Extract the (x, y) coordinate from the center of the cell holding the provided text.  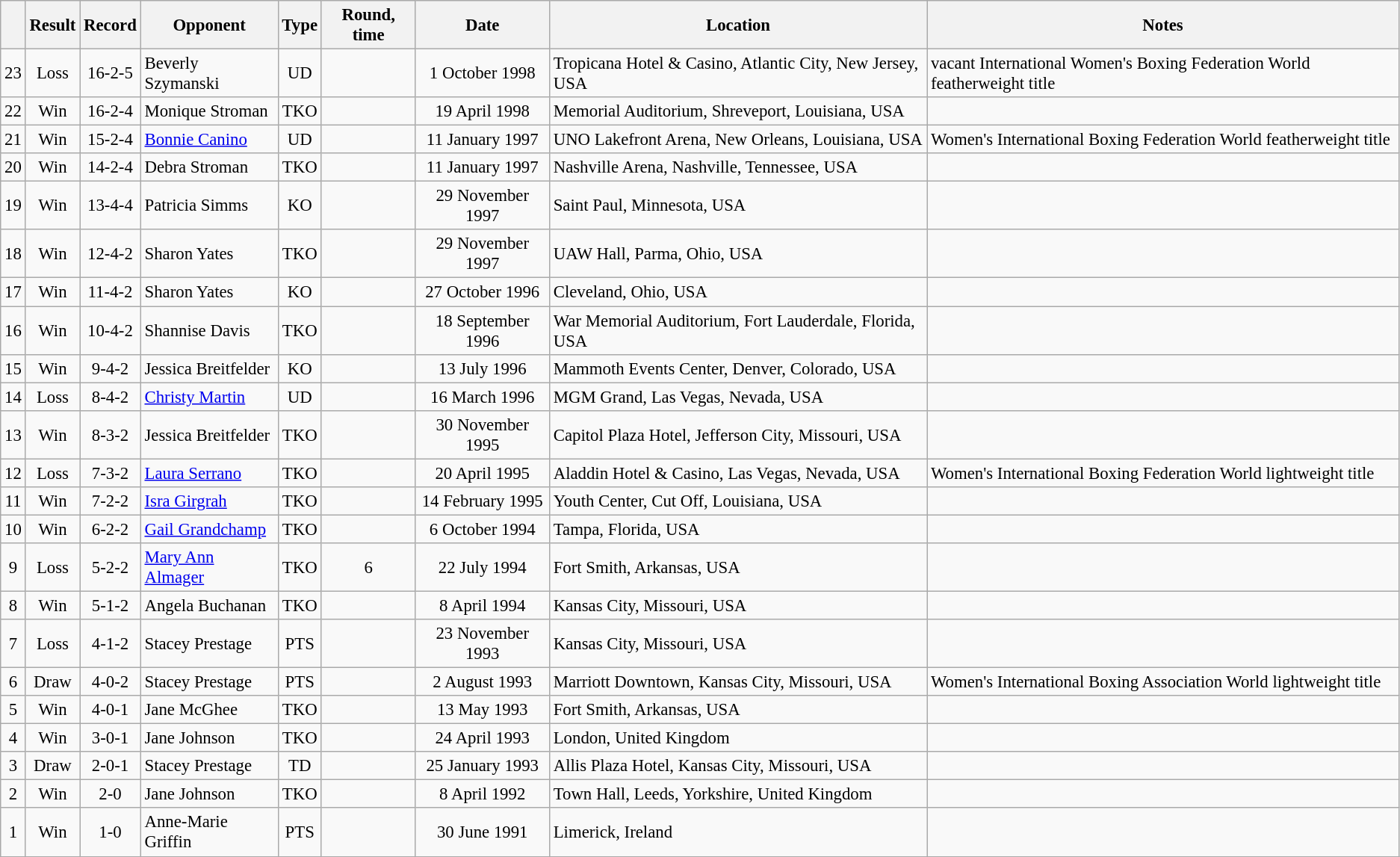
2 (13, 794)
Isra Girgrah (209, 501)
16 (13, 330)
20 April 1995 (483, 473)
8 (13, 605)
Bonnie Canino (209, 140)
14 February 1995 (483, 501)
Tropicana Hotel & Casino, Atlantic City, New Jersey, USA (738, 73)
Nashville Arena, Nashville, Tennessee, USA (738, 167)
18 September 1996 (483, 330)
16-2-4 (111, 111)
Women's International Boxing Federation World lightweight title (1163, 473)
13 (13, 435)
19 April 1998 (483, 111)
Anne-Marie Griffin (209, 832)
2-0 (111, 794)
22 (13, 111)
Town Hall, Leeds, Yorkshire, United Kingdom (738, 794)
Result (52, 25)
21 (13, 140)
Location (738, 25)
Christy Martin (209, 397)
30 November 1995 (483, 435)
Patricia Simms (209, 206)
22 July 1994 (483, 568)
8 April 1992 (483, 794)
4-0-2 (111, 682)
8 April 1994 (483, 605)
16 March 1996 (483, 397)
4-1-2 (111, 644)
2 August 1993 (483, 682)
Allis Plaza Hotel, Kansas City, Missouri, USA (738, 766)
Limerick, Ireland (738, 832)
vacant International Women's Boxing Federation World featherweight title (1163, 73)
6 October 1994 (483, 529)
30 June 1991 (483, 832)
Notes (1163, 25)
23 (13, 73)
11-4-2 (111, 292)
Marriott Downtown, Kansas City, Missouri, USA (738, 682)
London, United Kingdom (738, 738)
19 (13, 206)
1 (13, 832)
25 January 1993 (483, 766)
Angela Buchanan (209, 605)
Monique Stroman (209, 111)
5-2-2 (111, 568)
Youth Center, Cut Off, Louisiana, USA (738, 501)
24 April 1993 (483, 738)
20 (13, 167)
Opponent (209, 25)
TD (300, 766)
10 (13, 529)
13 May 1993 (483, 710)
Debra Stroman (209, 167)
11 (13, 501)
14-2-4 (111, 167)
War Memorial Auditorium, Fort Lauderdale, Florida, USA (738, 330)
10-4-2 (111, 330)
Women's International Boxing Association World lightweight title (1163, 682)
5-1-2 (111, 605)
Women's International Boxing Federation World featherweight title (1163, 140)
4-0-1 (111, 710)
2-0-1 (111, 766)
Saint Paul, Minnesota, USA (738, 206)
7-3-2 (111, 473)
17 (13, 292)
3-0-1 (111, 738)
13-4-4 (111, 206)
4 (13, 738)
7-2-2 (111, 501)
14 (13, 397)
6-2-2 (111, 529)
12 (13, 473)
UAW Hall, Parma, Ohio, USA (738, 254)
Capitol Plaza Hotel, Jefferson City, Missouri, USA (738, 435)
Shannise Davis (209, 330)
8-3-2 (111, 435)
15-2-4 (111, 140)
9-4-2 (111, 368)
MGM Grand, Las Vegas, Nevada, USA (738, 397)
27 October 1996 (483, 292)
5 (13, 710)
18 (13, 254)
16-2-5 (111, 73)
23 November 1993 (483, 644)
3 (13, 766)
Date (483, 25)
Aladdin Hotel & Casino, Las Vegas, Nevada, USA (738, 473)
Beverly Szymanski (209, 73)
7 (13, 644)
Tampa, Florida, USA (738, 529)
12-4-2 (111, 254)
Gail Grandchamp (209, 529)
1-0 (111, 832)
Mammoth Events Center, Denver, Colorado, USA (738, 368)
Mary Ann Almager (209, 568)
Laura Serrano (209, 473)
Record (111, 25)
9 (13, 568)
Type (300, 25)
UNO Lakefront Arena, New Orleans, Louisiana, USA (738, 140)
13 July 1996 (483, 368)
Memorial Auditorium, Shreveport, Louisiana, USA (738, 111)
1 October 1998 (483, 73)
Cleveland, Ohio, USA (738, 292)
Round, time (368, 25)
Jane McGhee (209, 710)
15 (13, 368)
8-4-2 (111, 397)
